Identify which cell holds the provided text, then report its (x, y) central coordinate. 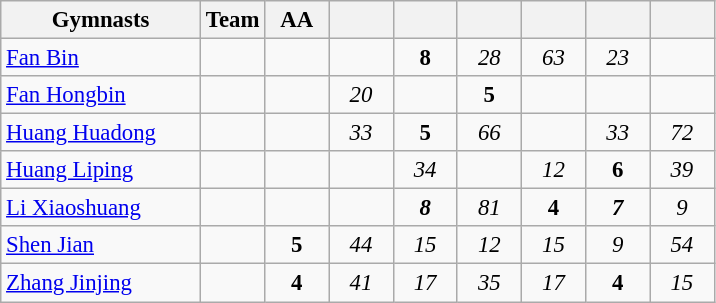
63 (553, 58)
20 (361, 95)
44 (361, 245)
Shen Jian (101, 245)
Huang Huadong (101, 133)
Li Xiaoshuang (101, 208)
Gymnasts (101, 20)
23 (618, 58)
6 (618, 170)
7 (618, 208)
54 (682, 245)
72 (682, 133)
81 (489, 208)
35 (489, 283)
41 (361, 283)
34 (425, 170)
Huang Liping (101, 170)
AA (297, 20)
28 (489, 58)
Team (232, 20)
66 (489, 133)
Zhang Jinjing (101, 283)
Fan Hongbin (101, 95)
39 (682, 170)
Fan Bin (101, 58)
